Capture the cell that displays the provided text and extract its (x, y) central coordinate. 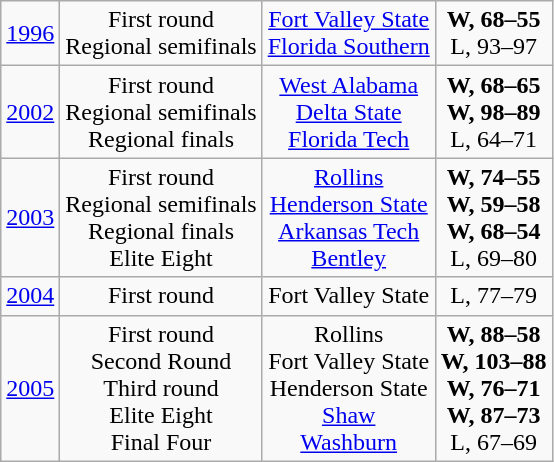
Fort Valley State (348, 296)
First roundRegional semifinals (161, 34)
West AlabamaDelta StateFlorida Tech (348, 112)
Fort Valley StateFlorida Southern (348, 34)
2003 (30, 218)
W, 88–58W, 103–88W, 76–71W, 87–73L, 67–69 (494, 388)
2004 (30, 296)
First roundRegional semifinalsRegional finalsElite Eight (161, 218)
2002 (30, 112)
L, 77–79 (494, 296)
RollinsHenderson StateArkansas TechBentley (348, 218)
2005 (30, 388)
First round (161, 296)
1996 (30, 34)
W, 74–55W, 59–58W, 68–54L, 69–80 (494, 218)
W, 68–55L, 93–97 (494, 34)
First roundRegional semifinalsRegional finals (161, 112)
W, 68–65W, 98–89L, 64–71 (494, 112)
First roundSecond RoundThird roundElite EightFinal Four (161, 388)
RollinsFort Valley StateHenderson StateShawWashburn (348, 388)
